Output the (X, Y) coordinate of the center of the cell containing the given text.  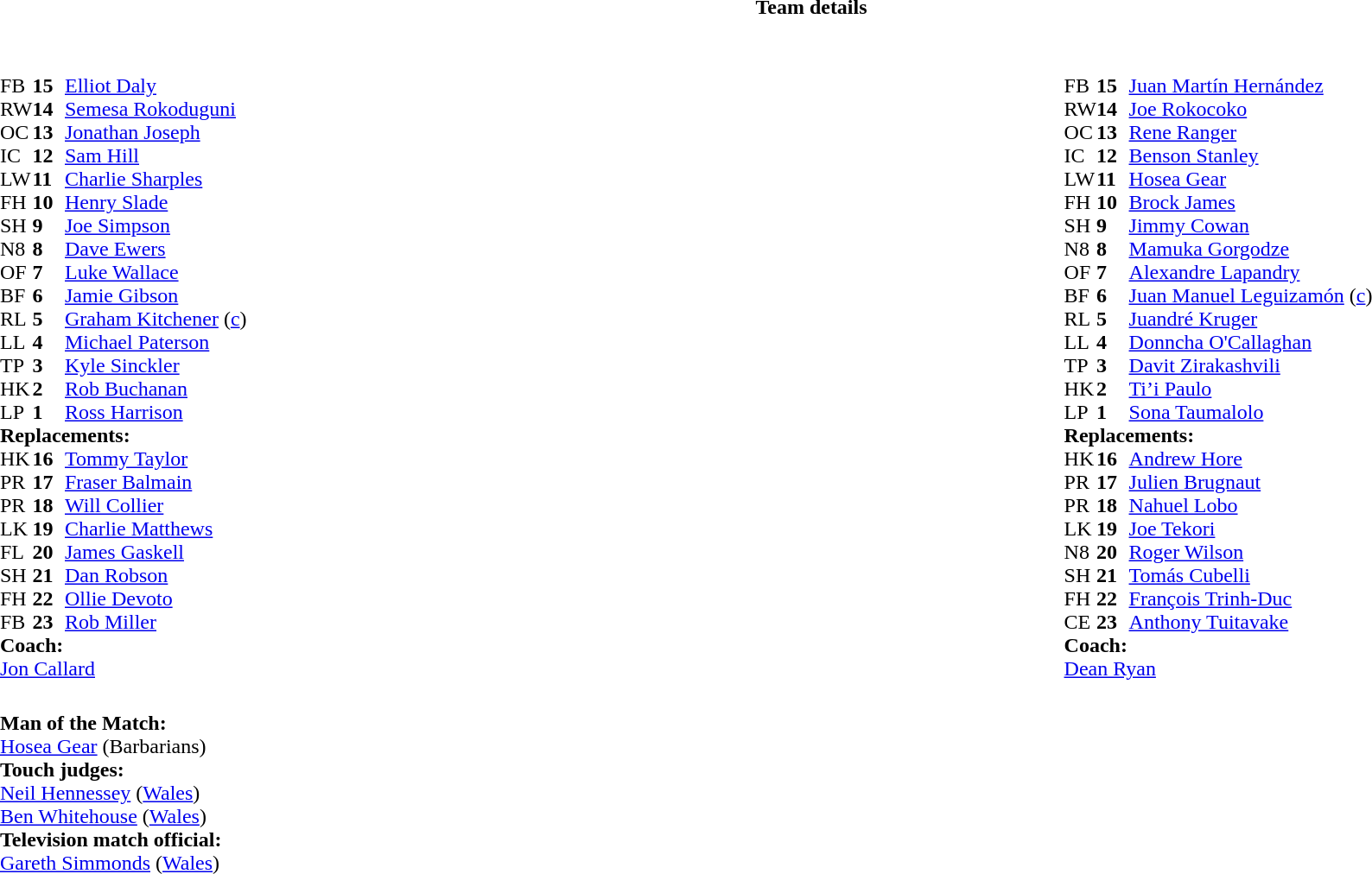
Replacements: (124, 435)
Ollie Devoto (156, 599)
Semesa Rokoduguni (156, 109)
Fraser Balmain (156, 482)
Jamie Gibson (156, 295)
Jon Callard (124, 668)
Michael Paterson (156, 342)
Jonathan Joseph (156, 133)
Henry Slade (156, 202)
Dan Robson (156, 575)
Joe Simpson (156, 226)
Kyle Sinckler (156, 366)
Elliot Daly (156, 86)
Coach: (124, 646)
Rob Miller (156, 622)
Ross Harrison (156, 413)
FL (16, 553)
Dave Ewers (156, 249)
Charlie Sharples (156, 180)
Sam Hill (156, 155)
Tommy Taylor (156, 459)
Charlie Matthews (156, 529)
Will Collier (156, 506)
Graham Kitchener (c) (156, 320)
Luke Wallace (156, 273)
Rob Buchanan (156, 389)
James Gaskell (156, 553)
CE (1081, 622)
